Pinpoint the cell where the given text exists, returning its (x, y) midpoint coordinate. 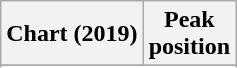
Chart (2019) (72, 34)
Peakposition (189, 34)
